From the cell containing the given text, extract its center point as (X, Y) coordinate. 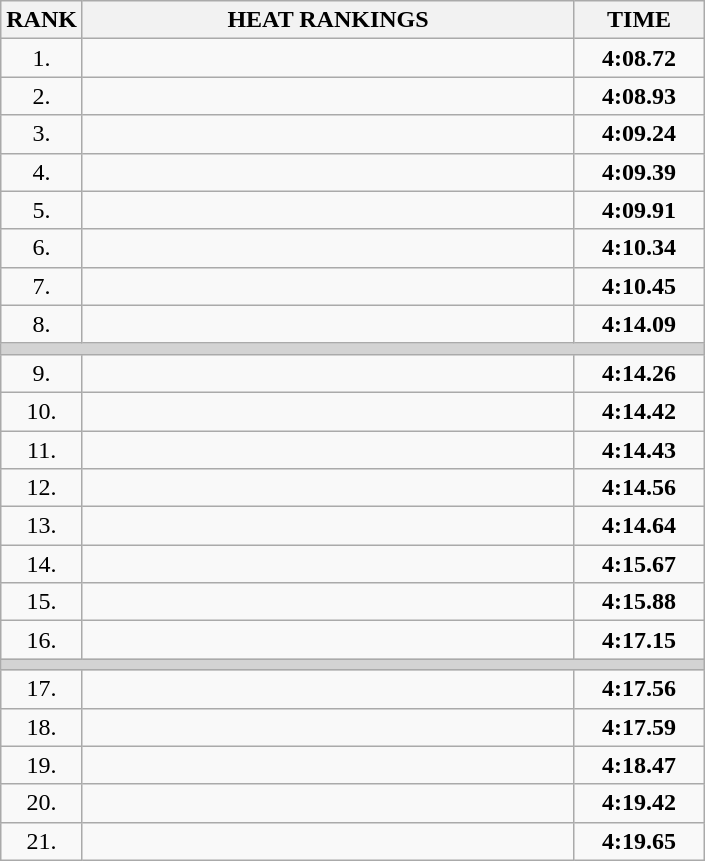
1. (42, 58)
9. (42, 373)
4:14.43 (640, 449)
4:14.56 (640, 488)
7. (42, 286)
4:08.93 (640, 96)
4:19.42 (640, 803)
15. (42, 602)
RANK (42, 20)
4:17.56 (640, 689)
4:09.39 (640, 172)
20. (42, 803)
17. (42, 689)
16. (42, 640)
4:09.24 (640, 134)
13. (42, 526)
HEAT RANKINGS (328, 20)
4:14.42 (640, 411)
4:17.59 (640, 727)
4:15.67 (640, 564)
10. (42, 411)
4:10.45 (640, 286)
4:19.65 (640, 841)
12. (42, 488)
4:14.09 (640, 324)
4:08.72 (640, 58)
4. (42, 172)
18. (42, 727)
19. (42, 765)
21. (42, 841)
14. (42, 564)
4:09.91 (640, 210)
4:14.64 (640, 526)
5. (42, 210)
4:14.26 (640, 373)
2. (42, 96)
6. (42, 248)
TIME (640, 20)
4:10.34 (640, 248)
4:18.47 (640, 765)
11. (42, 449)
3. (42, 134)
4:17.15 (640, 640)
8. (42, 324)
4:15.88 (640, 602)
